Search for the cell housing the specified text and yield its [x, y] center coordinate. 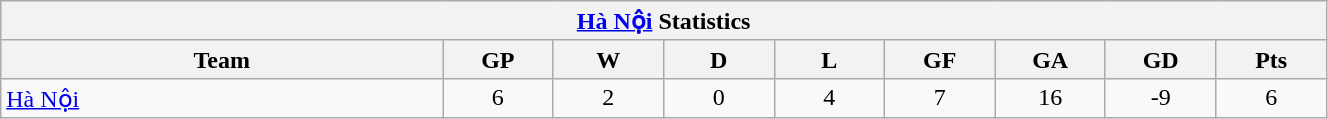
GA [1050, 59]
L [829, 59]
Hà Nội [222, 98]
7 [939, 98]
Team [222, 59]
Hà Nội Statistics [664, 21]
0 [719, 98]
-9 [1160, 98]
GF [939, 59]
Pts [1272, 59]
W [608, 59]
GD [1160, 59]
2 [608, 98]
4 [829, 98]
GP [498, 59]
16 [1050, 98]
D [719, 59]
